Determine the [x, y] coordinate at the center of the cell enclosing the given text.  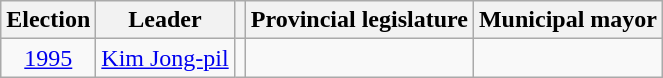
Election [48, 20]
1995 [48, 58]
Provincial legislature [359, 20]
Municipal mayor [568, 20]
Kim Jong-pil [165, 58]
Leader [165, 20]
